Locate the cell with the specified text and output its [x, y] center coordinate. 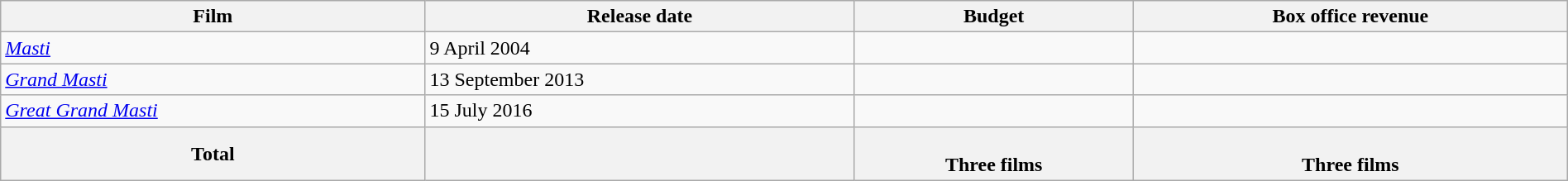
Release date [640, 17]
Total [213, 154]
Great Grand Masti [213, 111]
9 April 2004 [640, 48]
Grand Masti [213, 79]
Budget [994, 17]
Box office revenue [1350, 17]
13 September 2013 [640, 79]
Film [213, 17]
Masti [213, 48]
15 July 2016 [640, 111]
